Identify which cell holds the provided text, then report its [x, y] central coordinate. 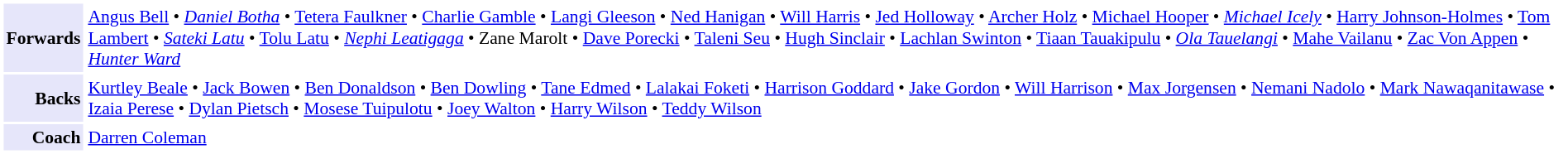
Backs [43, 98]
Coach [43, 137]
Darren Coleman [825, 137]
Forwards [43, 37]
